Locate the cell with the specified text and output its (X, Y) center coordinate. 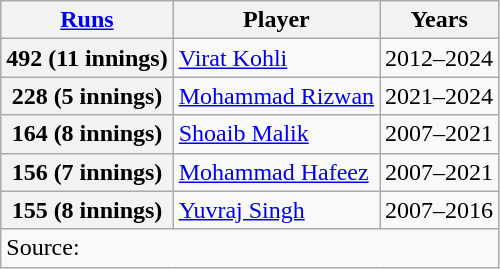
Yuvraj Singh (276, 210)
164 (8 innings) (87, 134)
156 (7 innings) (87, 172)
155 (8 innings) (87, 210)
Runs (87, 20)
492 (11 innings) (87, 58)
Years (440, 20)
Mohammad Hafeez (276, 172)
Virat Kohli (276, 58)
Mohammad Rizwan (276, 96)
Shoaib Malik (276, 134)
2012–2024 (440, 58)
Source: (250, 248)
Player (276, 20)
2021–2024 (440, 96)
2007–2016 (440, 210)
228 (5 innings) (87, 96)
